For the text-containing cell, return its midpoint in (x, y) coordinate format. 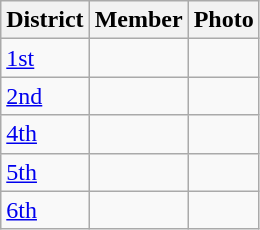
2nd (45, 96)
Photo (224, 20)
Member (138, 20)
1st (45, 58)
District (45, 20)
5th (45, 172)
6th (45, 210)
4th (45, 134)
